Detect which cell encompasses the target text, then output its (X, Y) center coordinate. 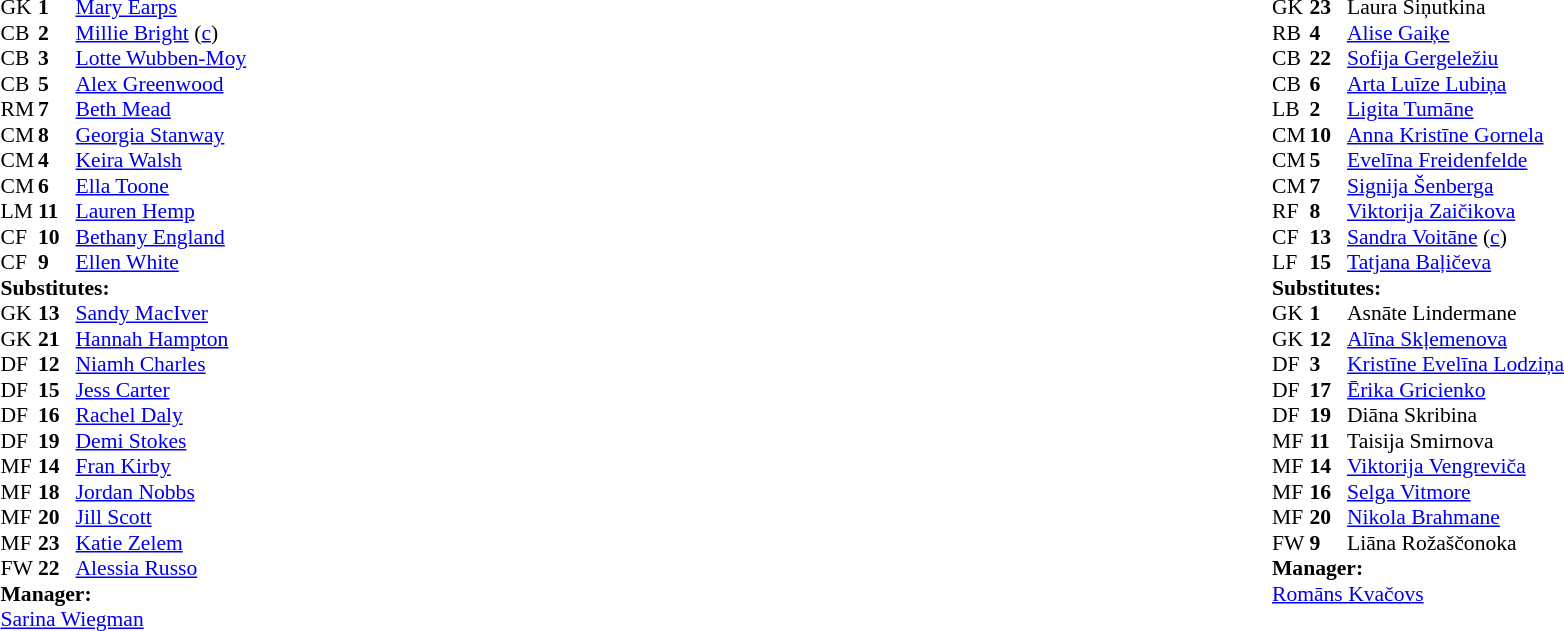
18 (57, 492)
Ellen White (162, 263)
Ligita Tumāne (1456, 109)
Alex Greenwood (162, 84)
RF (1291, 211)
Rachel Daly (162, 415)
RB (1291, 33)
Alīna Skļemenova (1456, 339)
Georgia Stanway (162, 135)
Romāns Kvačovs (1418, 594)
Tatjana Baļičeva (1456, 263)
LF (1291, 263)
Sandy MacIver (162, 313)
Keira Walsh (162, 161)
Ērika Gricienko (1456, 390)
Viktorija Zaičikova (1456, 211)
Lauren Hemp (162, 211)
Beth Mead (162, 109)
Signija Šenberga (1456, 186)
Kristīne Evelīna Lodziņa (1456, 365)
Evelīna Freidenfelde (1456, 161)
RM (19, 109)
Jill Scott (162, 517)
Nikola Brahmane (1456, 517)
Viktorija Vengreviča (1456, 467)
Taisija Smirnova (1456, 441)
Fran Kirby (162, 467)
Sandra Voitāne (c) (1456, 237)
1 (1328, 313)
Niamh Charles (162, 365)
Katie Zelem (162, 543)
Jordan Nobbs (162, 492)
Sofija Gergeležiu (1456, 59)
Alise Gaiķe (1456, 33)
Bethany England (162, 237)
Arta Luīze Lubiņa (1456, 84)
Anna Kristīne Gornela (1456, 135)
Diāna Skribina (1456, 415)
Hannah Hampton (162, 339)
Demi Stokes (162, 441)
LB (1291, 109)
Asnāte Lindermane (1456, 313)
Jess Carter (162, 390)
21 (57, 339)
Alessia Russo (162, 569)
LM (19, 211)
Millie Bright (c) (162, 33)
17 (1328, 390)
Selga Vitmore (1456, 492)
Lotte Wubben-Moy (162, 59)
Ella Toone (162, 186)
Liāna Rožaščonoka (1456, 543)
23 (57, 543)
